Determine the [X, Y] coordinate at the center of the cell enclosing the given text.  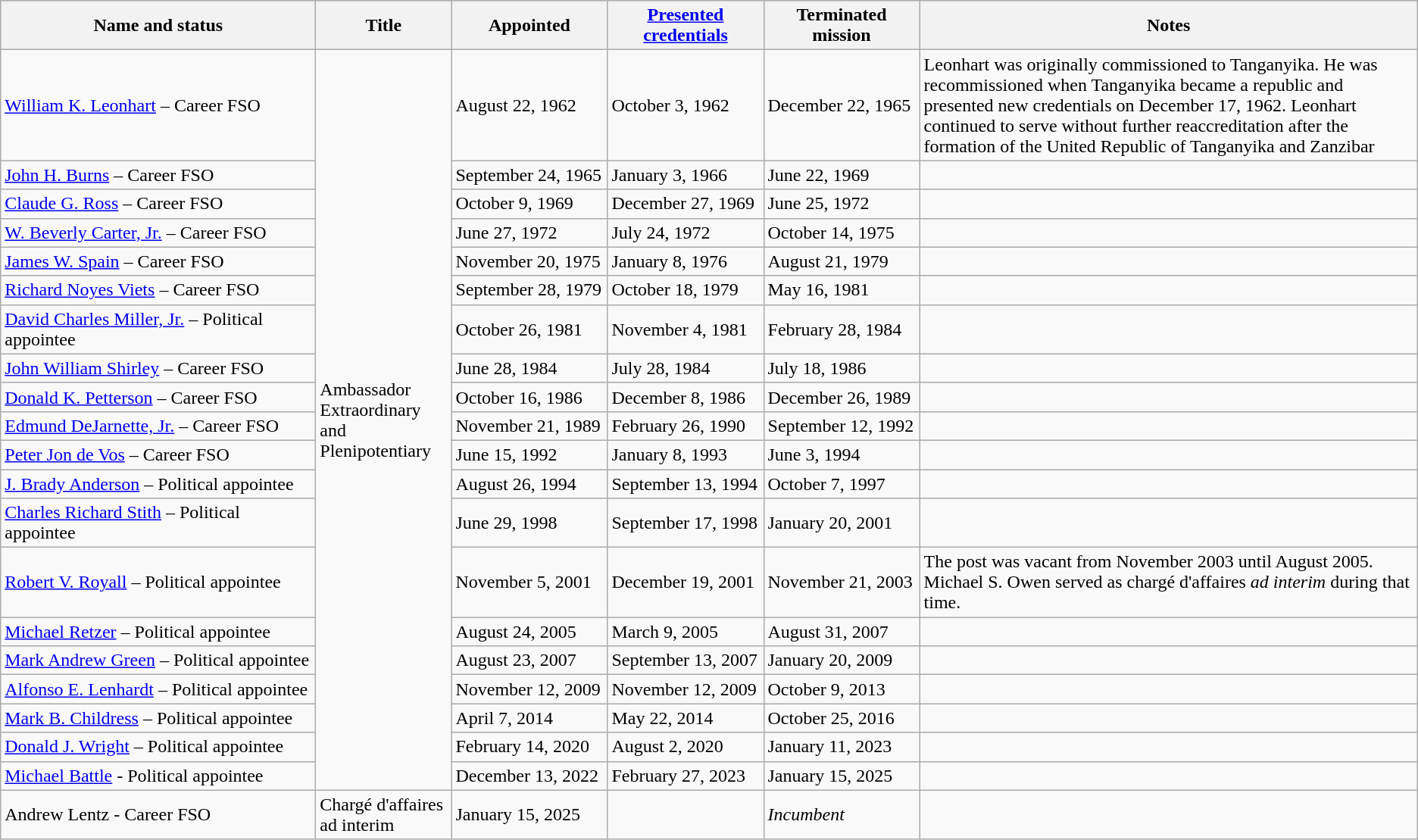
January 8, 1993 [686, 454]
June 28, 1984 [529, 368]
Title [383, 26]
December 19, 2001 [686, 582]
June 25, 1972 [842, 204]
September 24, 1965 [529, 175]
August 26, 1994 [529, 484]
July 24, 1972 [686, 233]
February 28, 1984 [842, 329]
Michael Battle - Political appointee [158, 776]
June 15, 1992 [529, 454]
November 5, 2001 [529, 582]
February 26, 1990 [686, 426]
January 20, 2009 [842, 660]
David Charles Miller, Jr. – Political appointee [158, 329]
January 8, 1976 [686, 261]
May 16, 1981 [842, 290]
Donald J. Wright – Political appointee [158, 747]
Name and status [158, 26]
April 7, 2014 [529, 718]
October 9, 1969 [529, 204]
June 22, 1969 [842, 175]
Richard Noyes Viets – Career FSO [158, 290]
July 28, 1984 [686, 368]
Chargé d'affaires ad interim [383, 815]
June 29, 1998 [529, 523]
James W. Spain – Career FSO [158, 261]
February 27, 2023 [686, 776]
November 21, 2003 [842, 582]
William K. Leonhart – Career FSO [158, 105]
August 31, 2007 [842, 632]
May 22, 2014 [686, 718]
August 24, 2005 [529, 632]
Mark B. Childress – Political appointee [158, 718]
November 21, 1989 [529, 426]
Presented credentials [686, 26]
July 18, 1986 [842, 368]
September 12, 1992 [842, 426]
December 22, 1965 [842, 105]
October 9, 2013 [842, 689]
October 14, 1975 [842, 233]
Alfonso E. Lenhardt – Political appointee [158, 689]
October 3, 1962 [686, 105]
Incumbent [842, 815]
December 27, 1969 [686, 204]
August 22, 1962 [529, 105]
J. Brady Anderson – Political appointee [158, 484]
September 28, 1979 [529, 290]
January 3, 1966 [686, 175]
October 25, 2016 [842, 718]
Andrew Lentz - Career FSO [158, 815]
Claude G. Ross – Career FSO [158, 204]
June 3, 1994 [842, 454]
Notes [1168, 26]
Mark Andrew Green – Political appointee [158, 660]
Michael Retzer – Political appointee [158, 632]
December 8, 1986 [686, 397]
August 23, 2007 [529, 660]
Ambassador Extraordinaryand Plenipotentiary [383, 420]
September 13, 1994 [686, 484]
October 16, 1986 [529, 397]
October 26, 1981 [529, 329]
John William Shirley – Career FSO [158, 368]
January 20, 2001 [842, 523]
Edmund DeJarnette, Jr. – Career FSO [158, 426]
Donald K. Petterson – Career FSO [158, 397]
Terminated mission [842, 26]
The post was vacant from November 2003 until August 2005. Michael S. Owen served as chargé d'affaires ad interim during that time. [1168, 582]
October 18, 1979 [686, 290]
Robert V. Royall – Political appointee [158, 582]
January 11, 2023 [842, 747]
December 13, 2022 [529, 776]
February 14, 2020 [529, 747]
August 2, 2020 [686, 747]
September 13, 2007 [686, 660]
March 9, 2005 [686, 632]
W. Beverly Carter, Jr. – Career FSO [158, 233]
Appointed [529, 26]
Charles Richard Stith – Political appointee [158, 523]
September 17, 1998 [686, 523]
John H. Burns – Career FSO [158, 175]
December 26, 1989 [842, 397]
November 4, 1981 [686, 329]
Peter Jon de Vos – Career FSO [158, 454]
June 27, 1972 [529, 233]
October 7, 1997 [842, 484]
November 20, 1975 [529, 261]
August 21, 1979 [842, 261]
